Capture the cell that displays the provided text and extract its [X, Y] central coordinate. 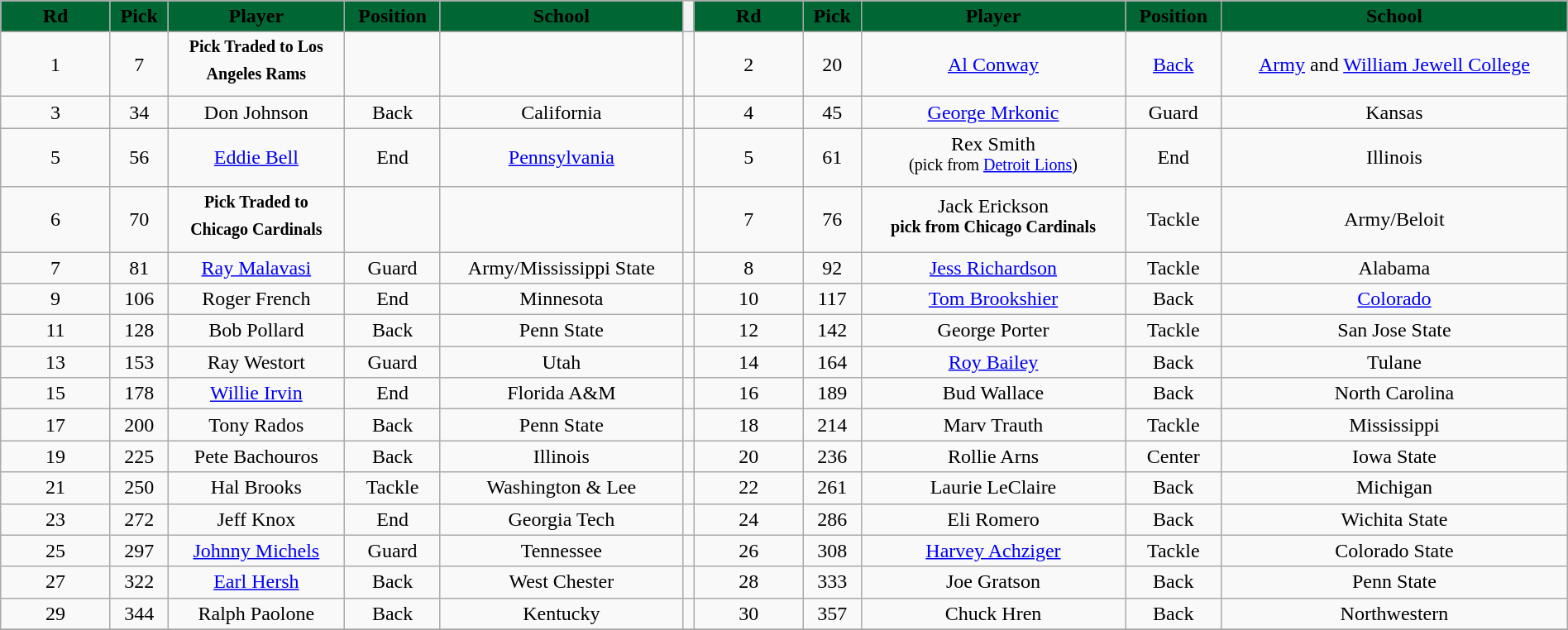
Rollie Arns [993, 456]
178 [139, 394]
Willie Irvin [256, 394]
North Carolina [1394, 394]
Colorado State [1394, 551]
2 [749, 64]
142 [832, 331]
14 [749, 362]
Al Conway [993, 64]
18 [749, 425]
261 [832, 488]
61 [832, 158]
Bob Pollard [256, 331]
28 [749, 582]
Eli Romero [993, 519]
92 [832, 268]
Pennsylvania [561, 158]
11 [56, 331]
Northwestern [1394, 613]
Chuck Hren [993, 613]
19 [56, 456]
236 [832, 456]
26 [749, 551]
Utah [561, 362]
West Chester [561, 582]
Tulane [1394, 362]
San Jose State [1394, 331]
30 [749, 613]
Ralph Paolone [256, 613]
Washington & Lee [561, 488]
153 [139, 362]
34 [139, 112]
272 [139, 519]
Iowa State [1394, 456]
Kentucky [561, 613]
Army and William Jewell College [1394, 64]
3 [56, 112]
200 [139, 425]
10 [749, 299]
297 [139, 551]
76 [832, 219]
Harvey Achziger [993, 551]
Jess Richardson [993, 268]
333 [832, 582]
357 [832, 613]
286 [832, 519]
Johnny Michels [256, 551]
12 [749, 331]
70 [139, 219]
322 [139, 582]
George Mrkonic [993, 112]
Laurie LeClaire [993, 488]
128 [139, 331]
16 [749, 394]
189 [832, 394]
13 [56, 362]
17 [56, 425]
4 [749, 112]
Georgia Tech [561, 519]
1 [56, 64]
117 [832, 299]
Pick Traded to Chicago Cardinals [256, 219]
22 [749, 488]
Joe Gratson [993, 582]
27 [56, 582]
Don Johnson [256, 112]
164 [832, 362]
106 [139, 299]
23 [56, 519]
Tennessee [561, 551]
Marv Trauth [993, 425]
California [561, 112]
Tony Rados [256, 425]
Kansas [1394, 112]
George Porter [993, 331]
Army/Mississippi State [561, 268]
Earl Hersh [256, 582]
Florida A&M [561, 394]
Tom Brookshier [993, 299]
Michigan [1394, 488]
250 [139, 488]
Wichita State [1394, 519]
Jack Erickson pick from Chicago Cardinals [993, 219]
Pete Bachouros [256, 456]
Rex Smith (pick from Detroit Lions) [993, 158]
25 [56, 551]
Center [1174, 456]
29 [56, 613]
Bud Wallace [993, 394]
81 [139, 268]
Alabama [1394, 268]
Eddie Bell [256, 158]
Hal Brooks [256, 488]
6 [56, 219]
214 [832, 425]
56 [139, 158]
Colorado [1394, 299]
Minnesota [561, 299]
Army/Beloit [1394, 219]
Jeff Knox [256, 519]
Ray Malavasi [256, 268]
9 [56, 299]
308 [832, 551]
Pick Traded to Los Angeles Rams [256, 64]
Roger French [256, 299]
225 [139, 456]
Roy Bailey [993, 362]
Ray Westort [256, 362]
344 [139, 613]
21 [56, 488]
15 [56, 394]
Mississippi [1394, 425]
24 [749, 519]
8 [749, 268]
45 [832, 112]
